Determine the [x, y] coordinate at the center of the cell enclosing the given text.  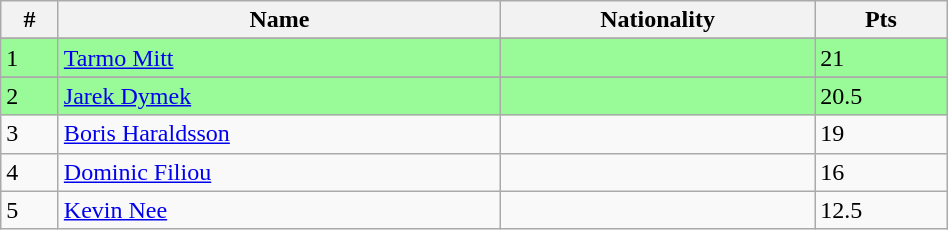
Tarmo Mitt [279, 58]
12.5 [882, 210]
2 [30, 96]
Name [279, 20]
21 [882, 58]
1 [30, 58]
Jarek Dymek [279, 96]
Boris Haraldsson [279, 134]
Pts [882, 20]
4 [30, 172]
3 [30, 134]
19 [882, 134]
16 [882, 172]
20.5 [882, 96]
Nationality [658, 20]
Dominic Filiou [279, 172]
Kevin Nee [279, 210]
# [30, 20]
5 [30, 210]
